Output the (x, y) coordinate of the center of the cell containing the given text.  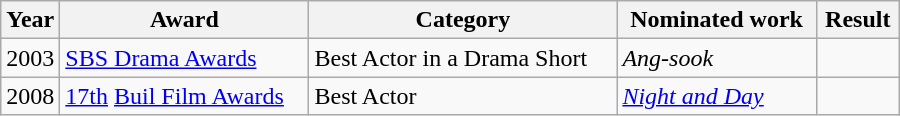
2003 (30, 58)
17th Buil Film Awards (184, 96)
Ang-sook (716, 58)
Category (463, 20)
SBS Drama Awards (184, 58)
Best Actor (463, 96)
Best Actor in a Drama Short (463, 58)
Award (184, 20)
2008 (30, 96)
Result (858, 20)
Nominated work (716, 20)
Night and Day (716, 96)
Year (30, 20)
